Find where the given text appears and provide that cell's center as [x, y] coordinate. 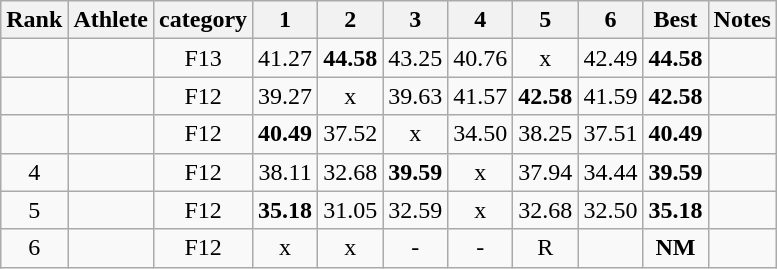
37.52 [350, 134]
38.11 [286, 172]
31.05 [350, 210]
41.59 [610, 96]
R [546, 248]
43.25 [416, 58]
34.44 [610, 172]
41.57 [480, 96]
Notes [742, 20]
38.25 [546, 134]
Best [676, 20]
NM [676, 248]
32.59 [416, 210]
37.51 [610, 134]
34.50 [480, 134]
F13 [204, 58]
3 [416, 20]
41.27 [286, 58]
39.27 [286, 96]
32.50 [610, 210]
category [204, 20]
Rank [34, 20]
Athlete [111, 20]
39.63 [416, 96]
1 [286, 20]
37.94 [546, 172]
40.76 [480, 58]
2 [350, 20]
42.49 [610, 58]
